Scan for the cell matching the given text and deliver its (X, Y) coordinate at center. 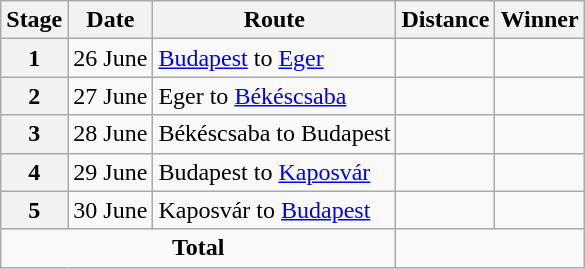
Total (198, 248)
27 June (110, 96)
Eger to Békéscsaba (274, 96)
Winner (540, 20)
1 (34, 58)
5 (34, 210)
Date (110, 20)
28 June (110, 134)
3 (34, 134)
26 June (110, 58)
Békéscsaba to Budapest (274, 134)
2 (34, 96)
4 (34, 172)
Kaposvár to Budapest (274, 210)
30 June (110, 210)
Stage (34, 20)
29 June (110, 172)
Distance (446, 20)
Budapest to Kaposvár (274, 172)
Budapest to Eger (274, 58)
Route (274, 20)
